From the cell containing the given text, extract its center point as (X, Y) coordinate. 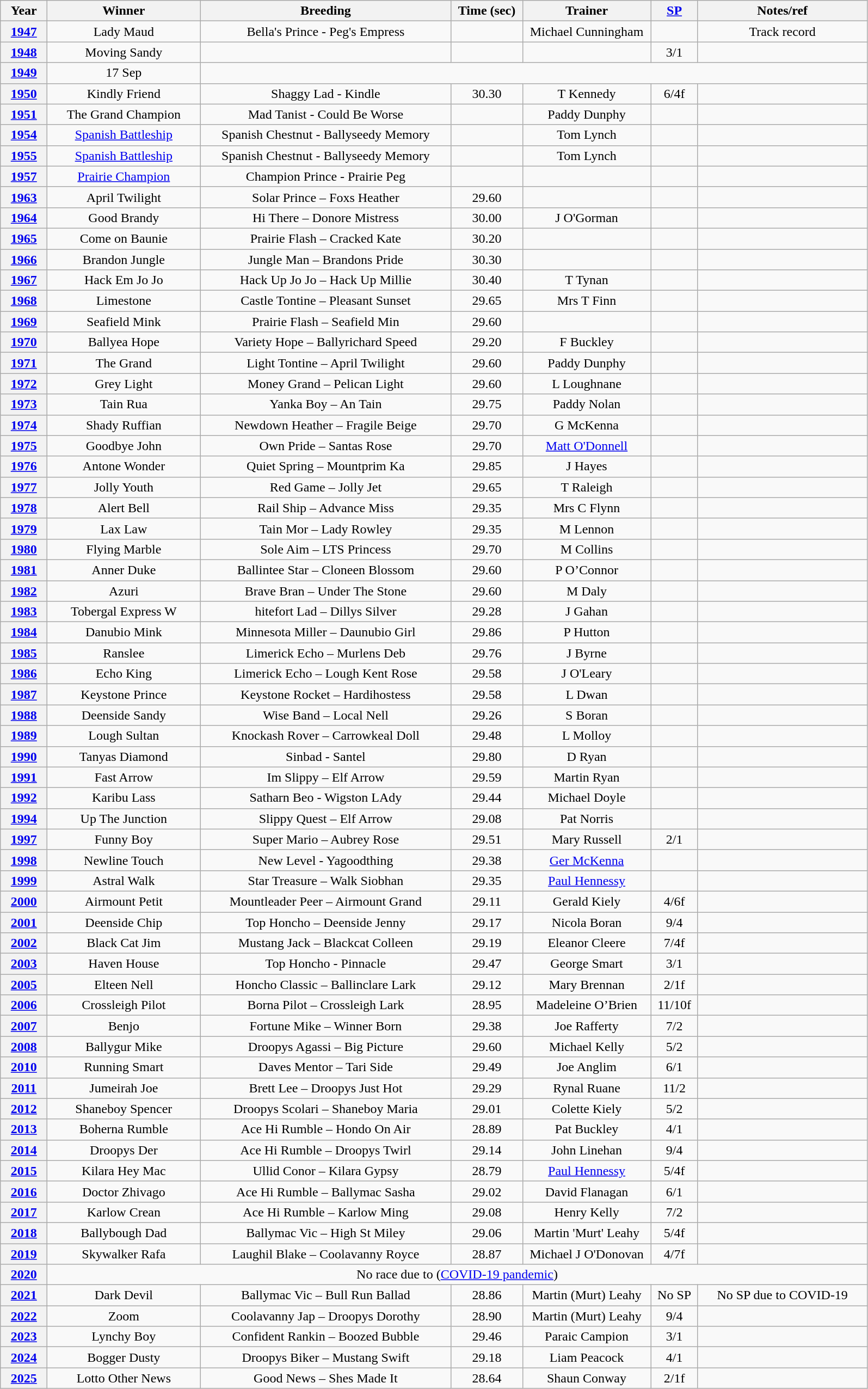
2021 (24, 1295)
Year (24, 11)
Money Grand – Pelican Light (325, 384)
2014 (24, 1150)
29.44 (487, 798)
P Hutton (587, 632)
Grey Light (124, 384)
2019 (24, 1253)
Moving Sandy (124, 52)
Minnesota Miller – Daunubio Girl (325, 632)
Jolly Youth (124, 487)
David Flanagan (587, 1191)
Notes/ref (783, 11)
Ranslee (124, 653)
2012 (24, 1109)
Confident Rankin – Boozed Bubble (325, 1337)
Mary Brennan (587, 985)
Newline Touch (124, 860)
1951 (24, 114)
1949 (24, 73)
Bella's Prince - Peg's Empress (325, 32)
Mary Russell (587, 839)
30.40 (487, 280)
2024 (24, 1357)
Benjo (124, 1026)
1963 (24, 197)
D Ryan (587, 757)
Pat Buckley (587, 1129)
Seafield Mink (124, 322)
Kindly Friend (124, 94)
Droopys Scolari – Shaneboy Maria (325, 1109)
1986 (24, 674)
1983 (24, 612)
Red Game – Jolly Jet (325, 487)
28.95 (487, 1005)
Karibu Lass (124, 798)
Quiet Spring – Mountprim Ka (325, 466)
Sinbad - Santel (325, 757)
Limestone (124, 301)
Ace Hi Rumble – Hondo On Air (325, 1129)
T Raleigh (587, 487)
1976 (24, 466)
4/6f (674, 901)
Droopys Biker – Mustang Swift (325, 1357)
Borna Pilot – Crossleigh Lark (325, 1005)
2017 (24, 1212)
2/1 (674, 839)
Liam Peacock (587, 1357)
1990 (24, 757)
2020 (24, 1275)
John Linehan (587, 1150)
29.02 (487, 1191)
April Twilight (124, 197)
1955 (24, 156)
2013 (24, 1129)
1957 (24, 176)
Jumeirah Joe (124, 1088)
Fast Arrow (124, 777)
Top Honcho - Pinnacle (325, 964)
Pat Norris (587, 819)
29.18 (487, 1357)
1985 (24, 653)
Ballymac Vic – Bull Run Ballad (325, 1295)
29.12 (487, 985)
29.47 (487, 964)
Hack Em Jo Jo (124, 280)
29.46 (487, 1337)
Ballybough Dad (124, 1233)
2003 (24, 964)
hitefort Lad – Dillys Silver (325, 612)
Trainer (587, 11)
4/7f (674, 1253)
Matt O'Donnell (587, 446)
1965 (24, 238)
28.64 (487, 1378)
Haven House (124, 964)
2001 (24, 923)
Bogger Dusty (124, 1357)
Antone Wonder (124, 466)
Honcho Classic – Ballinclare Lark (325, 985)
F Buckley (587, 342)
29.49 (487, 1067)
Laughil Blake – Coolavanny Royce (325, 1253)
2000 (24, 901)
Newdown Heather – Fragile Beige (325, 425)
New Level - Yagoodthing (325, 860)
Ballygur Mike (124, 1047)
Limerick Echo – Murlens Deb (325, 653)
29.19 (487, 943)
Zoom (124, 1316)
Nicola Boran (587, 923)
Ace Hi Rumble – Karlow Ming (325, 1212)
M Daly (587, 591)
Mrs T Finn (587, 301)
1999 (24, 881)
Ballymac Vic – High St Miley (325, 1233)
2010 (24, 1067)
Limerick Echo – Lough Kent Rose (325, 674)
Mustang Jack – Blackcat Colleen (325, 943)
2008 (24, 1047)
29.11 (487, 901)
1964 (24, 218)
Up The Junction (124, 819)
Skywalker Rafa (124, 1253)
G McKenna (587, 425)
Paraic Campion (587, 1337)
Brave Bran – Under The Stone (325, 591)
30.00 (487, 218)
1987 (24, 694)
1967 (24, 280)
J O'Leary (587, 674)
Elteen Nell (124, 985)
Flying Marble (124, 549)
Castle Tontine – Pleasant Sunset (325, 301)
1954 (24, 135)
Fortune Mike – Winner Born (325, 1026)
2023 (24, 1337)
Brett Lee – Droopys Just Hot (325, 1088)
Kilara Hey Mac (124, 1171)
1971 (24, 363)
28.89 (487, 1129)
Echo King (124, 674)
28.87 (487, 1253)
28.79 (487, 1171)
2011 (24, 1088)
No race due to (COVID-19 pandemic) (457, 1275)
Winner (124, 11)
Doctor Zhivago (124, 1191)
2015 (24, 1171)
Come on Baunie (124, 238)
Ballyea Hope (124, 342)
Tobergal Express W (124, 612)
Joe Anglim (587, 1067)
Yanka Boy – An Tain (325, 404)
Dark Devil (124, 1295)
J Byrne (587, 653)
Keystone Prince (124, 694)
Boherna Rumble (124, 1129)
Ullid Conor – Kilara Gypsy (325, 1171)
Wise Band – Local Nell (325, 715)
SP (674, 11)
Shaneboy Spencer (124, 1109)
Michael J O'Donovan (587, 1253)
Jungle Man – Brandons Pride (325, 260)
17 Sep (124, 73)
Colette Kiely (587, 1109)
Solar Prince – Foxs Heather (325, 197)
29.85 (487, 466)
29.01 (487, 1109)
2006 (24, 1005)
Joe Rafferty (587, 1026)
Variety Hope – Ballyrichard Speed (325, 342)
Tanyas Diamond (124, 757)
Own Pride – Santas Rose (325, 446)
The Grand (124, 363)
Satharn Beo - Wigston LAdy (325, 798)
Henry Kelly (587, 1212)
2016 (24, 1191)
1981 (24, 570)
Martin Ryan (587, 777)
1968 (24, 301)
Lax Law (124, 528)
11/2 (674, 1088)
7/4f (674, 943)
Good News – Shes Made It (325, 1378)
30.20 (487, 238)
Brandon Jungle (124, 260)
1974 (24, 425)
Michael Cunningham (587, 32)
Breeding (325, 11)
29.28 (487, 612)
29.14 (487, 1150)
Prairie Flash – Seafield Min (325, 322)
1973 (24, 404)
J Hayes (587, 466)
Daves Mentor – Tari Side (325, 1067)
2022 (24, 1316)
Eleanor Cleere (587, 943)
T Tynan (587, 280)
28.90 (487, 1316)
1978 (24, 508)
2002 (24, 943)
Michael Doyle (587, 798)
Good Brandy (124, 218)
1989 (24, 736)
Rynal Ruane (587, 1088)
Lady Maud (124, 32)
Mrs C Flynn (587, 508)
Ger McKenna (587, 860)
1950 (24, 94)
Mad Tanist - Could Be Worse (325, 114)
1979 (24, 528)
Deenside Chip (124, 923)
Black Cat Jim (124, 943)
1975 (24, 446)
Michael Kelly (587, 1047)
Hack Up Jo Jo – Hack Up Millie (325, 280)
Rail Ship – Advance Miss (325, 508)
P O’Connor (587, 570)
Paddy Nolan (587, 404)
Tain Rua (124, 404)
Hi There – Donore Mistress (325, 218)
Top Honcho – Deenside Jenny (325, 923)
M Lennon (587, 528)
Lough Sultan (124, 736)
Time (sec) (487, 11)
Shaggy Lad - Kindle (325, 94)
M Collins (587, 549)
Lynchy Boy (124, 1337)
1972 (24, 384)
Mountleader Peer – Airmount Grand (325, 901)
Martin 'Murt' Leahy (587, 1233)
Shady Ruffian (124, 425)
No SP due to COVID-19 (783, 1295)
J O'Gorman (587, 218)
Coolavanny Jap – Droopys Dorothy (325, 1316)
Champion Prince - Prairie Peg (325, 176)
George Smart (587, 964)
1977 (24, 487)
29.48 (487, 736)
Gerald Kiely (587, 901)
Prairie Champion (124, 176)
28.86 (487, 1295)
Droopys Der (124, 1150)
Tain Mor – Lady Rowley (325, 528)
2018 (24, 1233)
S Boran (587, 715)
Azuri (124, 591)
29.26 (487, 715)
Ballintee Star – Cloneen Blossom (325, 570)
Astral Walk (124, 881)
L Molloy (587, 736)
No SP (674, 1295)
1994 (24, 819)
Sole Aim – LTS Princess (325, 549)
Running Smart (124, 1067)
L Dwan (587, 694)
29.51 (487, 839)
Track record (783, 32)
29.75 (487, 404)
Airmount Petit (124, 901)
T Kennedy (587, 94)
1980 (24, 549)
1997 (24, 839)
Slippy Quest – Elf Arrow (325, 819)
Ace Hi Rumble – Ballymac Sasha (325, 1191)
2007 (24, 1026)
Ace Hi Rumble – Droopys Twirl (325, 1150)
L Loughnane (587, 384)
Lotto Other News (124, 1378)
29.86 (487, 632)
29.17 (487, 923)
6/4f (674, 94)
Madeleine O’Brien (587, 1005)
Im Slippy – Elf Arrow (325, 777)
29.06 (487, 1233)
1982 (24, 591)
1970 (24, 342)
Alert Bell (124, 508)
1998 (24, 860)
1992 (24, 798)
Deenside Sandy (124, 715)
Light Tontine – April Twilight (325, 363)
1947 (24, 32)
Karlow Crean (124, 1212)
1966 (24, 260)
29.29 (487, 1088)
2025 (24, 1378)
Prairie Flash – Cracked Kate (325, 238)
2005 (24, 985)
Crossleigh Pilot (124, 1005)
The Grand Champion (124, 114)
1969 (24, 322)
29.59 (487, 777)
Anner Duke (124, 570)
Super Mario – Aubrey Rose (325, 839)
1991 (24, 777)
Droopys Agassi – Big Picture (325, 1047)
Funny Boy (124, 839)
29.80 (487, 757)
11/10f (674, 1005)
1988 (24, 715)
1948 (24, 52)
Goodbye John (124, 446)
29.76 (487, 653)
Star Treasure – Walk Siobhan (325, 881)
Knockash Rover – Carrowkeal Doll (325, 736)
29.20 (487, 342)
Danubio Mink (124, 632)
1984 (24, 632)
Keystone Rocket – Hardihostess (325, 694)
J Gahan (587, 612)
Shaun Conway (587, 1378)
